Determine the [X, Y] coordinate at the center of the cell enclosing the given text.  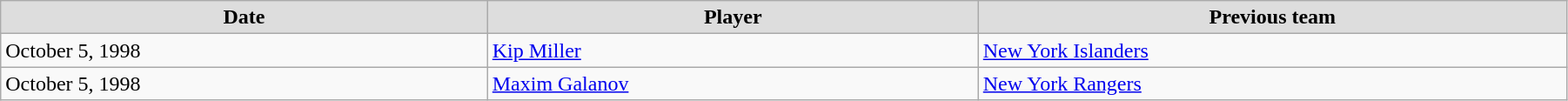
Player [733, 17]
Previous team [1272, 17]
New York Rangers [1272, 84]
New York Islanders [1272, 50]
Maxim Galanov [733, 84]
Date [245, 17]
Kip Miller [733, 50]
